Search for the cell housing the specified text and yield its (X, Y) center coordinate. 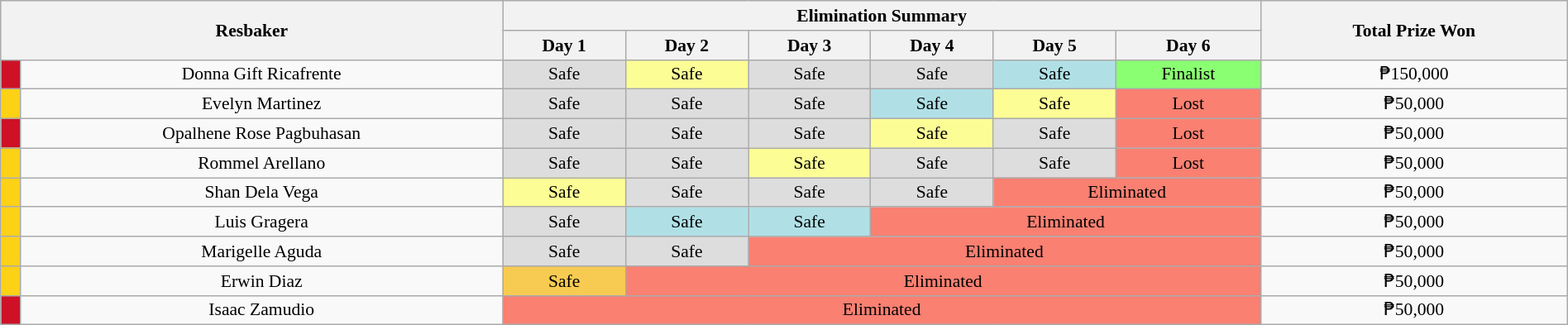
Day 6 (1188, 45)
Resbaker (251, 30)
Day 3 (810, 45)
Shan Dela Vega (261, 193)
Finalist (1188, 74)
Day 5 (1054, 45)
Isaac Zamudio (261, 310)
Marigelle Aguda (261, 251)
₱150,000 (1414, 74)
Elimination Summary (882, 16)
Opalhene Rose Pagbuhasan (261, 134)
Rommel Arellano (261, 163)
Day 1 (564, 45)
Luis Gragera (261, 222)
Total Prize Won (1414, 30)
Day 2 (686, 45)
Day 4 (932, 45)
Erwin Diaz (261, 281)
Evelyn Martinez (261, 104)
Donna Gift Ricafrente (261, 74)
